From the cell containing the given text, extract its center point as (x, y) coordinate. 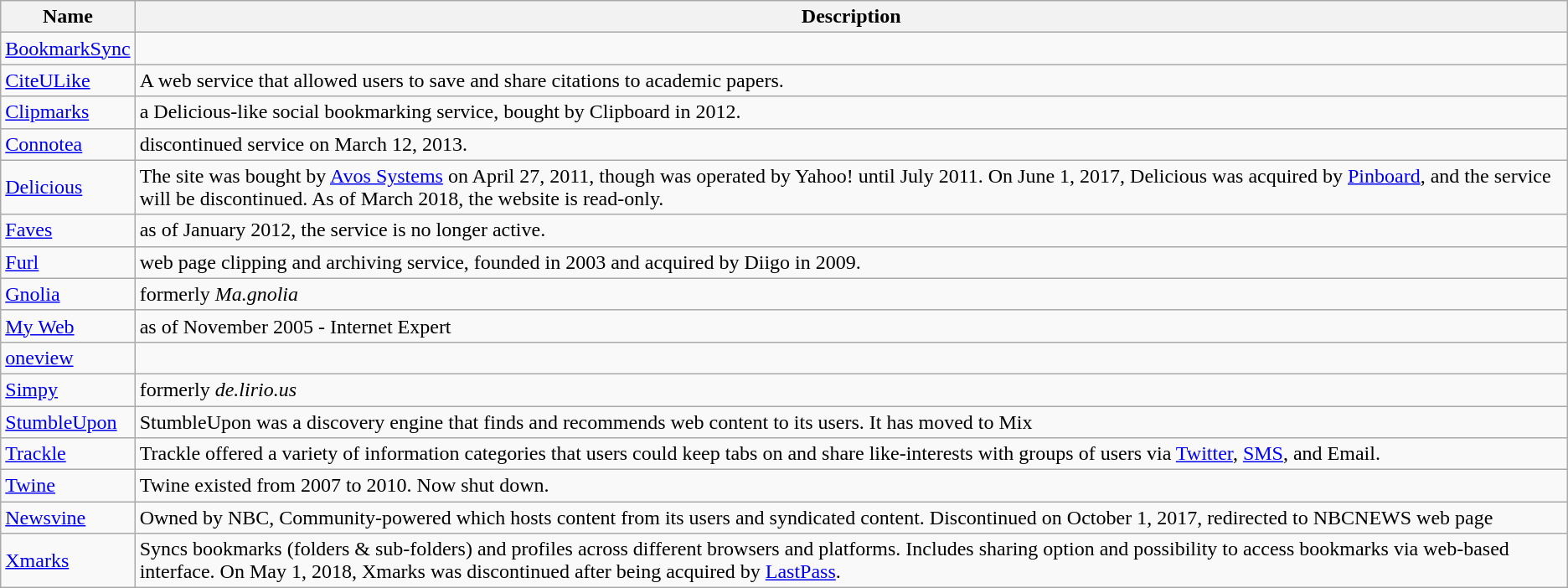
Connotea (68, 144)
CiteULike (68, 80)
Twine (68, 486)
formerly de.lirio.us (851, 389)
Trackle (68, 454)
formerly Ma.gnolia (851, 294)
web page clipping and archiving service, founded in 2003 and acquired by Diigo in 2009. (851, 262)
BookmarkSync (68, 49)
Description (851, 17)
Xmarks (68, 561)
as of November 2005 - Internet Expert (851, 326)
Faves (68, 230)
Furl (68, 262)
Name (68, 17)
Delicious (68, 188)
Clipmarks (68, 112)
a Delicious-like social bookmarking service, bought by Clipboard in 2012. (851, 112)
as of January 2012, the service is no longer active. (851, 230)
A web service that allowed users to save and share citations to academic papers. (851, 80)
StumbleUpon was a discovery engine that finds and recommends web content to its users. It has moved to Mix (851, 421)
My Web (68, 326)
Newsvine (68, 518)
oneview (68, 358)
StumbleUpon (68, 421)
Simpy (68, 389)
Gnolia (68, 294)
Twine existed from 2007 to 2010. Now shut down. (851, 486)
discontinued service on March 12, 2013. (851, 144)
